Provide the (X, Y) coordinate of the cell's center where the given text is located.  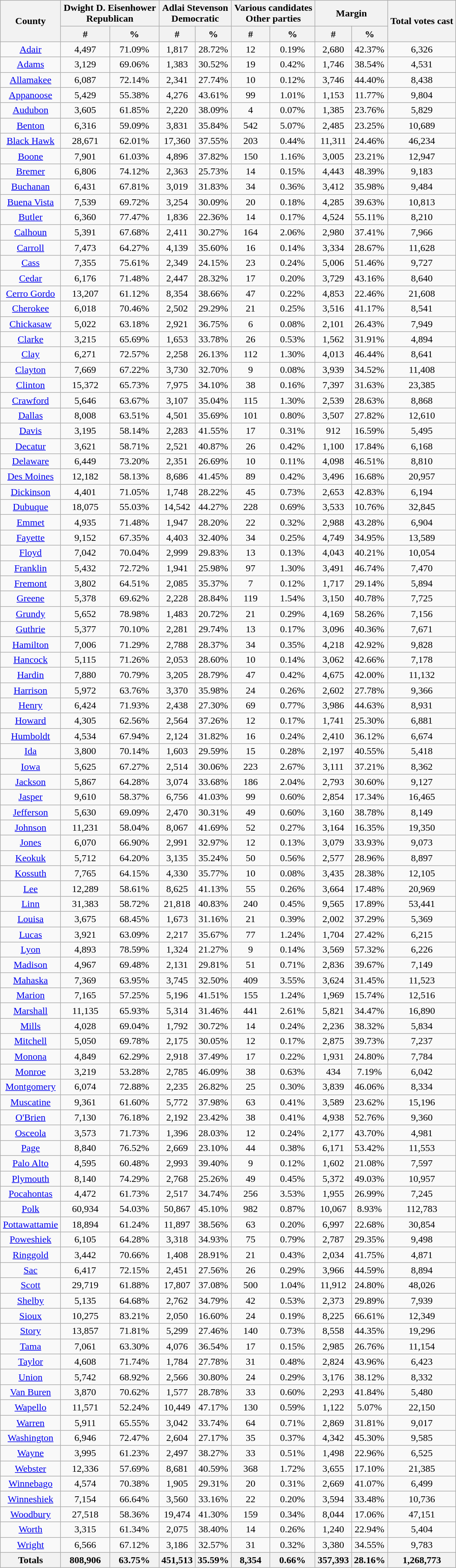
29.29% (213, 309)
6,087 (85, 80)
8,334 (422, 1087)
3.55% (293, 980)
7,042 (85, 553)
Sac (30, 1270)
434 (333, 1072)
4,401 (85, 492)
0.43% (293, 1255)
Carroll (30, 248)
69.78% (134, 1041)
Muscatine (30, 1102)
4,749 (333, 538)
27.17% (213, 1438)
2,836 (333, 965)
40.78% (369, 599)
Ida (30, 751)
17.10% (369, 1469)
53,441 (422, 904)
7 (251, 583)
Clarke (30, 339)
12,610 (422, 415)
8,897 (422, 858)
1,653 (177, 339)
13,207 (85, 293)
3,195 (85, 431)
0.34% (293, 1514)
2,566 (177, 1377)
Black Hawk (30, 141)
27.46% (213, 1331)
2,521 (177, 446)
19,474 (177, 1514)
29.59% (213, 751)
7,355 (85, 263)
27,518 (85, 1514)
5,404 (422, 1530)
6,881 (422, 721)
2,002 (333, 919)
Audubon (30, 110)
38.32% (369, 1026)
38.12% (369, 1377)
78.98% (134, 614)
Story (30, 1331)
29.31% (213, 1484)
8,625 (177, 888)
64.51% (134, 583)
11,154 (422, 1346)
70.38% (134, 1484)
2.06% (293, 233)
11.77% (369, 95)
10.76% (369, 507)
39.73% (369, 1041)
26.43% (369, 324)
Wayne (30, 1453)
2,034 (333, 1255)
2.04% (293, 782)
2,349 (177, 263)
Appanoose (30, 95)
30.05% (213, 1041)
65.55% (134, 1423)
3,254 (177, 202)
8,810 (422, 461)
8,894 (422, 1270)
2,497 (177, 1453)
33.48% (369, 1499)
70.79% (134, 675)
2,988 (333, 522)
31.83% (213, 186)
6,499 (422, 1484)
6,168 (422, 446)
9,783 (422, 1545)
159 (251, 1514)
1.54% (293, 599)
61.03% (134, 156)
44.40% (369, 80)
7,901 (85, 156)
4,276 (177, 95)
5,006 (333, 263)
112 (251, 354)
38.09% (213, 110)
61.60% (134, 1102)
Sioux (30, 1316)
20,957 (422, 477)
31.63% (369, 385)
13,589 (422, 538)
69.06% (134, 65)
63.76% (134, 690)
9,127 (422, 782)
70.46% (134, 309)
Pocahontas (30, 1194)
28.67% (369, 248)
3,005 (333, 156)
35.60% (213, 248)
8,008 (85, 415)
115 (251, 400)
Dwight D. EisenhowerRepublican (110, 14)
3,533 (333, 507)
11,408 (422, 370)
22.94% (369, 1530)
Marion (30, 995)
3,560 (177, 1499)
Winnebago (30, 1484)
Scott (30, 1285)
77.47% (134, 217)
Wright (30, 1545)
37.49% (213, 1056)
3,800 (85, 751)
Linn (30, 904)
23.42% (213, 1117)
73.20% (134, 461)
69.04% (134, 1026)
29.89% (369, 1301)
6,360 (85, 217)
8,681 (177, 1469)
4,935 (85, 522)
2,447 (177, 278)
2,351 (177, 461)
6,946 (85, 1438)
2,217 (177, 935)
1,704 (333, 935)
7,671 (422, 629)
37.29% (369, 919)
6,042 (422, 1072)
35.59% (213, 1560)
3,516 (333, 309)
1,396 (177, 1133)
15.74% (369, 995)
21,608 (422, 293)
5,867 (85, 782)
18,894 (85, 1224)
2,175 (177, 1041)
61.73% (134, 1194)
Plymouth (30, 1178)
28.20% (213, 522)
3,745 (177, 980)
16.35% (369, 827)
Buena Vista (30, 202)
39.63% (369, 202)
41.84% (369, 1392)
5,630 (85, 812)
6,674 (422, 736)
5,495 (422, 431)
Franklin (30, 568)
21,385 (422, 1469)
2,131 (177, 965)
66.90% (134, 843)
63.75% (134, 1560)
51.46% (369, 263)
7,473 (85, 248)
3,019 (177, 186)
1,100 (333, 446)
3,986 (333, 706)
4,608 (85, 1362)
60.48% (134, 1163)
5,772 (177, 1102)
5,369 (422, 919)
11,231 (85, 827)
24.46% (369, 141)
3,839 (333, 1087)
2,124 (177, 736)
6,074 (85, 1087)
4,218 (333, 644)
8,558 (333, 1331)
3,164 (333, 827)
Various candidatesOther parties (274, 14)
1.72% (293, 1469)
2,485 (333, 125)
Howard (30, 721)
112,783 (422, 1209)
9,727 (422, 263)
34.55% (369, 1545)
6,271 (85, 354)
Lee (30, 888)
7,149 (422, 965)
41.75% (369, 1255)
4,981 (422, 1133)
15 (251, 751)
11,135 (85, 1011)
23 (251, 263)
4,043 (333, 553)
44.59% (369, 1270)
51 (251, 965)
22.96% (369, 1453)
9,828 (422, 644)
4,472 (85, 1194)
5,418 (422, 751)
2,991 (177, 843)
Cherokee (30, 309)
71.93% (134, 706)
Benton (30, 125)
9,183 (422, 171)
Page (30, 1148)
357,393 (333, 1560)
37.98% (213, 1102)
3,315 (85, 1530)
2,918 (177, 1056)
7,966 (422, 233)
4,894 (422, 339)
42.92% (369, 644)
1,602 (333, 1163)
12,336 (85, 1469)
5,391 (85, 233)
1,383 (177, 65)
34.79% (213, 1301)
6,525 (422, 1453)
28.96% (369, 858)
1,562 (333, 339)
3.53% (293, 1194)
982 (251, 1209)
44.35% (369, 1331)
1,947 (177, 522)
72.14% (134, 80)
38.54% (369, 65)
6,176 (85, 278)
4 (251, 110)
70.04% (134, 553)
6,018 (85, 309)
31.91% (369, 339)
23,385 (422, 385)
3,730 (177, 370)
Madison (30, 965)
41.17% (369, 309)
28.63% (369, 400)
5,829 (422, 110)
30.60% (369, 782)
42.00% (369, 675)
8,362 (422, 767)
0.16% (293, 385)
40.55% (369, 751)
23.21% (369, 156)
28.60% (213, 660)
9,610 (85, 797)
4,524 (333, 217)
34.10% (213, 385)
Wapello (30, 1407)
3,107 (177, 400)
15,196 (422, 1102)
63.09% (134, 935)
3,186 (177, 1545)
32.50% (213, 980)
30.27% (213, 233)
55 (251, 888)
10,054 (422, 553)
Tama (30, 1346)
9,017 (422, 1423)
912 (333, 431)
0.30% (293, 1087)
Fayette (30, 538)
7,165 (85, 995)
31.16% (213, 919)
451,513 (177, 1560)
72.15% (134, 1270)
9,366 (422, 690)
32.57% (213, 1545)
Poweshiek (30, 1240)
Cass (30, 263)
35.37% (213, 583)
3,729 (333, 278)
67.81% (134, 186)
29.81% (213, 965)
74.29% (134, 1178)
8,210 (422, 217)
Johnson (30, 827)
Floyd (30, 553)
58.36% (134, 1514)
8,438 (422, 80)
Warren (30, 1423)
16,890 (422, 1011)
4,871 (422, 1255)
2,220 (177, 110)
35 (251, 1438)
Fremont (30, 583)
58.26% (369, 614)
1,748 (177, 492)
2.61% (293, 1011)
8,686 (177, 477)
Montgomery (30, 1087)
2,539 (333, 400)
67.27% (134, 767)
368 (251, 1469)
2,875 (333, 1041)
County (30, 21)
2,281 (177, 629)
4,534 (85, 736)
Pottawattamie (30, 1224)
44.27% (213, 507)
Louisa (30, 919)
22.68% (369, 1224)
27.42% (369, 935)
19,296 (422, 1331)
2,177 (333, 1133)
20.72% (213, 614)
150 (251, 156)
8,541 (422, 309)
7,178 (422, 660)
4,342 (333, 1438)
21.08% (369, 1163)
35.84% (213, 125)
2,985 (333, 1346)
Marshall (30, 1011)
0.44% (293, 141)
61.88% (134, 1285)
2,283 (177, 431)
Crawford (30, 400)
52.76% (369, 1117)
2,293 (333, 1392)
52 (251, 827)
25.73% (213, 171)
1,385 (333, 110)
2,053 (177, 660)
3,435 (333, 873)
4,893 (85, 950)
76.52% (134, 1148)
1,408 (177, 1255)
3,569 (333, 950)
5,972 (85, 690)
441 (251, 1011)
1,603 (177, 751)
Union (30, 1377)
1,153 (333, 95)
17,360 (177, 141)
32,845 (422, 507)
10,275 (85, 1316)
65.69% (134, 339)
61.23% (134, 1453)
7,949 (422, 324)
Cerro Gordo (30, 293)
203 (251, 141)
89 (251, 477)
37.82% (213, 156)
28.38% (369, 873)
40.87% (213, 446)
Guthrie (30, 629)
2,517 (177, 1194)
11,571 (85, 1407)
22,150 (422, 1407)
64.27% (134, 248)
6,566 (85, 1545)
28.84% (213, 599)
53.42% (369, 1148)
3,042 (177, 1423)
3,966 (333, 1270)
2,824 (333, 1362)
76.18% (134, 1117)
67.94% (134, 736)
4,076 (177, 1346)
37.21% (369, 767)
10,736 (422, 1499)
6,756 (177, 797)
3,664 (333, 888)
4,595 (85, 1163)
7,006 (85, 644)
7,725 (422, 599)
7.19% (369, 1072)
Iowa (30, 767)
6,904 (422, 522)
5,196 (177, 995)
36.54% (213, 1346)
46.09% (213, 1072)
72.47% (134, 1438)
6,431 (85, 186)
1,717 (333, 583)
2,451 (177, 1270)
6,070 (85, 843)
223 (251, 767)
0.79% (293, 1240)
12,182 (85, 477)
11,132 (422, 675)
30.72% (213, 1026)
8,868 (422, 400)
Buchanan (30, 186)
49.03% (369, 1178)
8,044 (333, 1514)
10,689 (422, 125)
33.16% (213, 1499)
0.39% (293, 919)
808,906 (85, 1560)
38.66% (213, 293)
71.09% (134, 49)
3,939 (333, 370)
57.25% (134, 995)
32.70% (213, 370)
38.78% (369, 812)
2,680 (333, 49)
1,483 (177, 614)
28.72% (213, 49)
46.44% (369, 354)
Clay (30, 354)
Lucas (30, 935)
Mahaska (30, 980)
58.04% (134, 827)
55.11% (369, 217)
1,324 (177, 950)
67.12% (134, 1545)
8,149 (422, 812)
67.22% (134, 370)
58.71% (134, 446)
2,075 (177, 1530)
1,577 (177, 1392)
33.68% (213, 782)
5,625 (85, 767)
33.74% (213, 1423)
58.61% (134, 888)
25.26% (213, 1178)
0.77% (293, 706)
164 (251, 233)
Dickinson (30, 492)
19,350 (422, 827)
4,305 (85, 721)
4,169 (333, 614)
10,957 (422, 1178)
4,675 (333, 675)
46.51% (369, 461)
17,807 (177, 1285)
38.27% (213, 1453)
Ringgold (30, 1255)
5,299 (177, 1331)
Margin (351, 14)
3,831 (177, 125)
54.03% (134, 1209)
5,911 (85, 1423)
41.13% (213, 888)
8,640 (422, 278)
3,062 (333, 660)
4,501 (177, 415)
3,176 (333, 1377)
33.93% (369, 843)
5,377 (85, 629)
34.74% (213, 1194)
0.28% (293, 751)
71.05% (134, 492)
Humboldt (30, 736)
28.16% (369, 1560)
13,857 (85, 1331)
0.48% (293, 1362)
Jackson (30, 782)
6 (251, 324)
72.57% (134, 354)
2,373 (333, 1301)
186 (251, 782)
Dubuque (30, 507)
2,788 (177, 644)
0.63% (293, 1072)
Grundy (30, 614)
256 (251, 1194)
5,646 (85, 400)
3,746 (333, 80)
31.82% (213, 736)
6,326 (422, 49)
0.87% (293, 1209)
41.30% (213, 1514)
Delaware (30, 461)
8,067 (177, 827)
2,980 (333, 233)
2,050 (177, 1316)
23.76% (369, 110)
2,785 (177, 1072)
71.74% (134, 1362)
5,821 (333, 1011)
41.55% (213, 431)
Mitchell (30, 1041)
8,140 (85, 1178)
28.91% (213, 1255)
17.06% (369, 1514)
2,101 (333, 324)
71.29% (134, 644)
Palo Alto (30, 1163)
21.27% (213, 950)
1.16% (293, 156)
5,022 (85, 324)
36.75% (213, 324)
7,784 (422, 1056)
2,470 (177, 812)
34.95% (369, 538)
63.51% (134, 415)
23.62% (369, 1102)
7,156 (422, 614)
4,443 (333, 171)
4,574 (85, 1484)
5,050 (85, 1041)
55.03% (134, 507)
60,934 (85, 1209)
62.56% (134, 721)
35.67% (213, 935)
6,997 (333, 1224)
9,360 (422, 1117)
26.99% (369, 1194)
47.17% (213, 1407)
Emmet (30, 522)
59.09% (134, 125)
7,765 (85, 873)
3,074 (177, 782)
64.68% (134, 1301)
Worth (30, 1530)
69.72% (134, 202)
45.30% (369, 1438)
30.09% (213, 202)
41.69% (213, 827)
4,285 (333, 202)
Butler (30, 217)
3,573 (85, 1133)
43.61% (213, 95)
26.69% (213, 461)
3,870 (85, 1392)
5,742 (85, 1377)
1,792 (177, 1026)
2,768 (177, 1178)
83.21% (134, 1316)
2,577 (333, 858)
17.48% (369, 888)
31,383 (85, 904)
7,245 (422, 1194)
2,787 (333, 1240)
58.13% (134, 477)
3,496 (333, 477)
69 (251, 706)
2,793 (333, 782)
7,539 (85, 202)
3,675 (85, 919)
31.45% (369, 980)
Calhoun (30, 233)
155 (251, 995)
2,604 (177, 1438)
9,484 (422, 186)
0.37% (293, 1438)
47,151 (422, 1514)
64 (251, 1423)
11,553 (422, 1148)
Lyon (30, 950)
8.93% (369, 1209)
8,332 (422, 1377)
1,941 (177, 568)
11,897 (177, 1224)
18,075 (85, 507)
29.14% (369, 583)
1,746 (333, 65)
45 (251, 492)
35.69% (213, 415)
6,449 (85, 461)
22.46% (369, 293)
42.66% (369, 660)
4,896 (177, 156)
19 (251, 65)
28.22% (213, 492)
5,712 (85, 858)
70.14% (134, 751)
32.97% (213, 843)
12,349 (422, 1316)
75.61% (134, 263)
Hancock (30, 660)
1,969 (333, 995)
1,817 (177, 49)
27.30% (213, 706)
2,602 (333, 690)
6,806 (85, 171)
22.36% (213, 217)
70.66% (134, 1255)
0.38% (293, 1148)
2,854 (333, 797)
67.68% (134, 233)
3,160 (333, 812)
48,026 (422, 1285)
57.69% (134, 1469)
46.06% (369, 1087)
4,849 (85, 1056)
2,762 (177, 1301)
2,438 (177, 706)
24.15% (213, 263)
2,921 (177, 324)
3,135 (177, 858)
3,605 (85, 110)
4,531 (422, 65)
0.07% (293, 110)
12,516 (422, 995)
3,921 (85, 935)
64.20% (134, 858)
228 (251, 507)
50,867 (177, 1209)
7,597 (422, 1163)
7,975 (177, 385)
240 (251, 904)
57.32% (369, 950)
62.01% (134, 141)
30.52% (213, 65)
O'Brien (30, 1117)
4,853 (333, 293)
3,412 (333, 186)
Harrison (30, 690)
6,226 (422, 950)
2,236 (333, 1026)
5,894 (422, 583)
7,470 (422, 568)
0.51% (293, 1453)
3,621 (85, 446)
3,150 (333, 599)
1.04% (293, 1285)
63.95% (134, 980)
9,585 (422, 1438)
0.59% (293, 1407)
8,641 (422, 354)
9,361 (85, 1102)
6,171 (333, 1148)
44 (251, 1148)
17.34% (369, 797)
7,237 (422, 1041)
7,669 (85, 370)
Shelby (30, 1301)
28.78% (213, 1392)
Henry (30, 706)
Boone (30, 156)
29.83% (213, 553)
1,673 (177, 919)
38.56% (213, 1224)
3,491 (333, 568)
4,013 (333, 354)
2,564 (177, 721)
7,369 (85, 980)
140 (251, 1331)
1.01% (293, 95)
38.40% (213, 1530)
2,653 (333, 492)
4,403 (177, 538)
41.51% (213, 995)
542 (251, 125)
40.36% (369, 629)
3,594 (333, 1499)
70.62% (134, 1392)
409 (251, 980)
31.81% (369, 1423)
27.82% (369, 415)
10,449 (177, 1407)
5,429 (85, 95)
2.67% (293, 767)
3,995 (85, 1453)
55.38% (134, 95)
11,912 (333, 1285)
500 (251, 1285)
78.59% (134, 950)
53.28% (134, 1072)
43.96% (369, 1362)
Hardin (30, 675)
29.74% (213, 629)
37.55% (213, 141)
119 (251, 599)
3,589 (333, 1102)
Chickasaw (30, 324)
23.25% (369, 125)
69.09% (134, 812)
26.13% (213, 354)
28.32% (213, 278)
Dallas (30, 415)
15,372 (85, 385)
58.72% (134, 904)
11,311 (333, 141)
72.72% (134, 568)
2,228 (177, 599)
4,967 (85, 965)
0.27% (293, 827)
2,993 (177, 1163)
0.69% (293, 507)
1,784 (177, 1362)
27.56% (213, 1270)
Decatur (30, 446)
Taylor (30, 1362)
7,130 (85, 1117)
5,135 (85, 1301)
14,542 (177, 507)
52.24% (134, 1407)
42.37% (369, 49)
130 (251, 1407)
Davis (30, 431)
16.59% (369, 431)
2,869 (333, 1423)
69.62% (134, 599)
5,480 (422, 1392)
Clinton (30, 385)
3,442 (85, 1255)
43.70% (369, 1133)
58.14% (134, 431)
29.35% (369, 1240)
0.80% (293, 415)
10,813 (422, 202)
3,655 (333, 1469)
26.82% (213, 1087)
17.84% (369, 446)
3,111 (333, 767)
6,105 (85, 1240)
5,314 (177, 1011)
1,122 (333, 1407)
Bremer (30, 171)
42.83% (369, 492)
Adlai StevensonDemocratic (195, 14)
0.36% (293, 186)
41.45% (213, 477)
33.78% (213, 339)
8,840 (85, 1148)
41.07% (369, 1484)
16,465 (422, 797)
8,931 (422, 706)
Winneshiek (30, 1499)
37.08% (213, 1285)
Adams (30, 65)
28.79% (213, 675)
3,096 (333, 629)
10,067 (333, 1209)
3,334 (333, 248)
Adair (30, 49)
97 (251, 568)
2,363 (177, 171)
2,085 (177, 583)
2,999 (177, 553)
35.04% (213, 400)
37.26% (213, 721)
45.10% (213, 1209)
3,079 (333, 843)
25.30% (369, 721)
3,215 (85, 339)
77 (251, 935)
8,225 (333, 1316)
9,152 (85, 538)
34.93% (213, 1240)
Clayton (30, 370)
30.31% (213, 812)
72.88% (134, 1087)
63.18% (134, 324)
Woodbury (30, 1514)
2,258 (177, 354)
28,671 (85, 141)
Jefferson (30, 812)
40.59% (213, 1469)
Polk (30, 1209)
41.03% (213, 797)
7,397 (333, 385)
71.73% (134, 1133)
0.56% (293, 858)
Webster (30, 1469)
11,628 (422, 248)
50 (251, 858)
17.89% (369, 904)
9,498 (422, 1240)
3,219 (85, 1072)
2,514 (177, 767)
29,719 (85, 1285)
6,194 (422, 492)
46.74% (369, 568)
Jones (30, 843)
42 (251, 1301)
35.24% (213, 858)
7,939 (422, 1301)
2,235 (177, 1087)
2,502 (177, 309)
44.63% (369, 706)
7,154 (85, 1499)
27.74% (213, 80)
3,802 (85, 583)
7,880 (85, 675)
11,523 (422, 980)
30.80% (213, 1377)
6,215 (422, 935)
0.35% (293, 644)
3,380 (333, 1545)
40.83% (213, 904)
1,240 (333, 1530)
23.10% (213, 1148)
74.12% (134, 171)
4,938 (333, 1117)
2,411 (177, 233)
1,931 (333, 1056)
1,955 (333, 1194)
28.03% (213, 1133)
Osceola (30, 1133)
5,652 (85, 614)
66.64% (134, 1499)
3,205 (177, 675)
3,129 (85, 65)
Jasper (30, 797)
61.34% (134, 1530)
71.81% (134, 1331)
75 (251, 1240)
63.30% (134, 1346)
25 (251, 1087)
39.40% (213, 1163)
0.18% (293, 202)
3,507 (333, 415)
4,028 (85, 1026)
12,105 (422, 873)
67.35% (134, 538)
3,370 (177, 690)
46,234 (422, 141)
20,969 (422, 888)
2,410 (333, 736)
2,197 (333, 751)
Monroe (30, 1072)
9,073 (422, 843)
35.77% (213, 873)
43.28% (369, 522)
9,565 (333, 904)
2,341 (177, 80)
Total votes cast (422, 21)
25.98% (213, 568)
31.46% (213, 1011)
1,268,773 (422, 1560)
32.40% (213, 538)
21,818 (177, 904)
Totals (30, 1560)
34.52% (369, 370)
58.37% (134, 797)
16.68% (369, 477)
64.15% (134, 873)
Mills (30, 1026)
36.12% (369, 736)
9,804 (422, 95)
5,432 (85, 568)
26.76% (369, 1346)
2,192 (177, 1117)
1,905 (177, 1484)
30,854 (422, 1224)
68.92% (134, 1377)
Keokuk (30, 858)
6,424 (85, 706)
71.26% (134, 660)
69.48% (134, 965)
16.60% (213, 1316)
Monona (30, 1056)
43.16% (369, 278)
1,741 (333, 721)
70.10% (134, 629)
40.21% (369, 553)
1,836 (177, 217)
0.66% (293, 1560)
Greene (30, 599)
12,947 (422, 156)
101 (251, 415)
61.24% (134, 1224)
Cedar (30, 278)
61.85% (134, 110)
4,497 (85, 49)
1,498 (333, 1453)
65.73% (134, 385)
4,139 (177, 248)
37.41% (369, 233)
5,115 (85, 660)
4,098 (333, 461)
7,061 (85, 1346)
Des Moines (30, 477)
Kossuth (30, 873)
12,289 (85, 888)
6,423 (422, 1362)
0.11% (293, 461)
5,372 (333, 1178)
28.37% (213, 644)
62.29% (134, 1056)
6,316 (85, 125)
Allamakee (30, 80)
5,378 (85, 599)
3,624 (333, 980)
30.06% (213, 767)
3,318 (177, 1240)
61.12% (134, 293)
63.67% (134, 400)
Van Buren (30, 1392)
65.93% (134, 1011)
6,417 (85, 1270)
48.39% (369, 171)
34.47% (369, 1011)
Washington (30, 1438)
68.45% (134, 919)
5,834 (422, 1026)
66.61% (369, 1316)
4,330 (177, 873)
39.67% (369, 965)
Hamilton (30, 644)
